Scan for the cell matching the given text and deliver its (X, Y) coordinate at center. 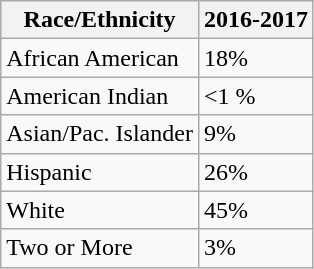
18% (256, 58)
Two or More (100, 248)
2016-2017 (256, 20)
Asian/Pac. Islander (100, 134)
Race/Ethnicity (100, 20)
9% (256, 134)
American Indian (100, 96)
White (100, 210)
3% (256, 248)
Hispanic (100, 172)
26% (256, 172)
African American (100, 58)
45% (256, 210)
<1 % (256, 96)
